For the text-containing cell, return its midpoint in [X, Y] coordinate format. 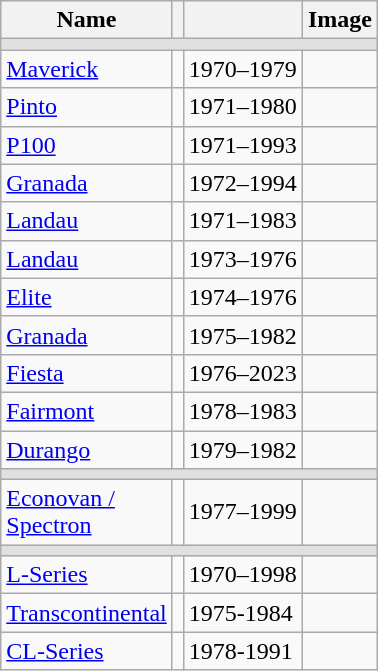
Image [340, 20]
Econovan /Spectron [86, 512]
Maverick [86, 69]
1978-1991 [242, 651]
1976–2023 [242, 373]
1970–1979 [242, 69]
Fairmont [86, 411]
1975–1982 [242, 335]
1970–1998 [242, 575]
1979–1982 [242, 449]
CL-Series [86, 651]
P100 [86, 145]
1973–1976 [242, 259]
Fiesta [86, 373]
1971–1993 [242, 145]
1971–1980 [242, 107]
1975-1984 [242, 613]
L-Series [86, 575]
1974–1976 [242, 297]
1971–1983 [242, 221]
Transcontinental [86, 613]
1972–1994 [242, 183]
1977–1999 [242, 512]
Pinto [86, 107]
Durango [86, 449]
Name [86, 20]
Elite [86, 297]
1978–1983 [242, 411]
